Search for the cell housing the specified text and yield its (x, y) center coordinate. 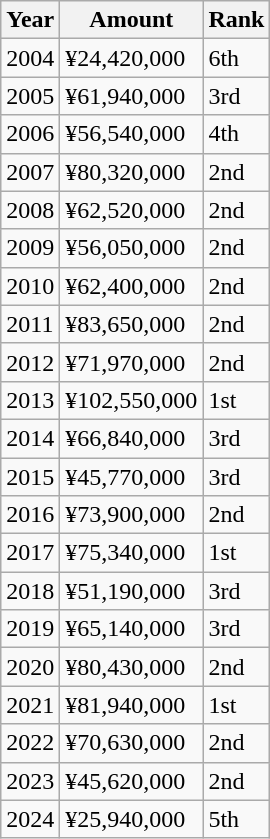
2011 (30, 324)
Rank (236, 20)
2008 (30, 210)
2018 (30, 591)
2009 (30, 248)
4th (236, 134)
¥73,900,000 (132, 515)
¥80,320,000 (132, 172)
¥83,650,000 (132, 324)
2024 (30, 819)
Year (30, 20)
Amount (132, 20)
¥61,940,000 (132, 96)
2007 (30, 172)
2020 (30, 667)
¥75,340,000 (132, 553)
¥65,140,000 (132, 629)
¥80,430,000 (132, 667)
¥25,940,000 (132, 819)
¥66,840,000 (132, 438)
2004 (30, 58)
2010 (30, 286)
2023 (30, 781)
2005 (30, 96)
6th (236, 58)
2013 (30, 400)
2012 (30, 362)
2014 (30, 438)
2016 (30, 515)
2019 (30, 629)
¥71,970,000 (132, 362)
¥70,630,000 (132, 743)
2015 (30, 477)
¥51,190,000 (132, 591)
2022 (30, 743)
2021 (30, 705)
5th (236, 819)
¥81,940,000 (132, 705)
¥62,520,000 (132, 210)
¥62,400,000 (132, 286)
¥24,420,000 (132, 58)
¥45,620,000 (132, 781)
2006 (30, 134)
¥102,550,000 (132, 400)
2017 (30, 553)
¥56,540,000 (132, 134)
¥45,770,000 (132, 477)
¥56,050,000 (132, 248)
